Return the (X, Y) coordinate for the center point of the cell that contains the specified text.  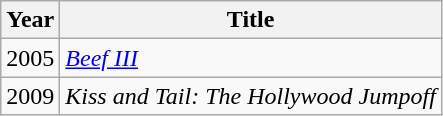
2005 (30, 58)
2009 (30, 96)
Kiss and Tail: The Hollywood Jumpoff (251, 96)
Year (30, 20)
Beef III (251, 58)
Title (251, 20)
